Identify which cell holds the provided text, then report its [X, Y] central coordinate. 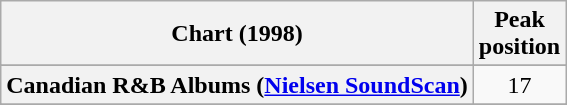
Canadian R&B Albums (Nielsen SoundScan) [238, 85]
Peakposition [519, 34]
Chart (1998) [238, 34]
17 [519, 85]
